Find where the given text appears and provide that cell's center as [X, Y] coordinate. 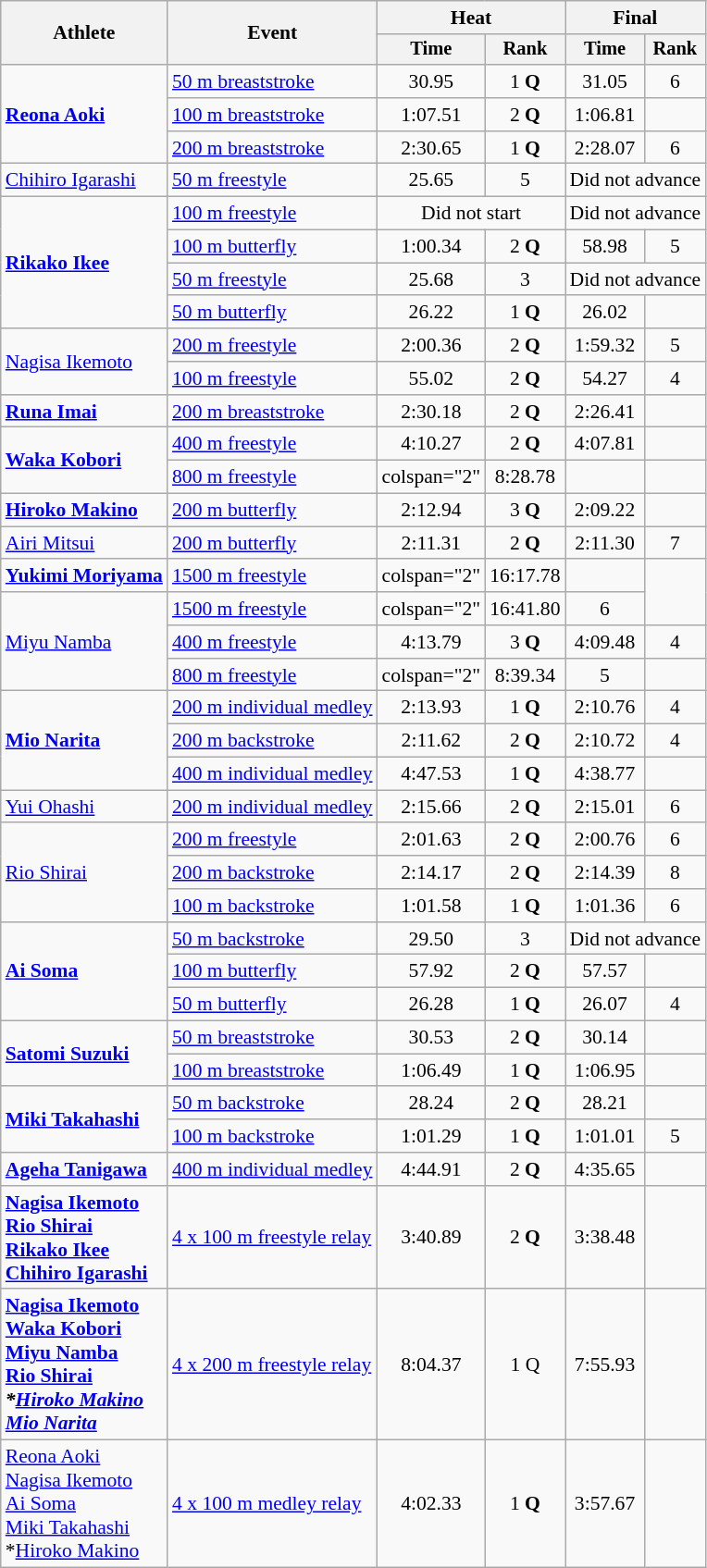
30.53 [431, 1038]
Nagisa IkemotoRio ShiraiRikako IkeeChihiro Igarashi [84, 1238]
4:13.79 [431, 642]
4:10.27 [431, 444]
2:30.18 [431, 412]
Mio Narita [84, 740]
Athlete [84, 33]
1:00.34 [431, 247]
2:11.62 [431, 741]
Nagisa Ikemoto [84, 361]
2:11.31 [431, 543]
4 x 100 m medley relay [272, 1504]
57.57 [605, 971]
2:10.72 [605, 741]
58.98 [605, 247]
2:09.22 [605, 511]
2:12.94 [431, 511]
2:15.01 [605, 807]
8:28.78 [525, 477]
7 [676, 543]
1:01.01 [605, 1136]
Ai Soma [84, 971]
1:07.51 [431, 115]
25.65 [431, 180]
Yukimi Moriyama [84, 576]
2:14.17 [431, 872]
4:09.48 [605, 642]
7:55.93 [605, 1365]
Rio Shirai [84, 873]
Runa Imai [84, 412]
16:41.80 [525, 609]
1:01.36 [605, 906]
2:00.36 [431, 345]
Chihiro Igarashi [84, 180]
Heat [472, 18]
31.05 [605, 81]
30.14 [605, 1038]
2:26.41 [605, 412]
4:44.91 [431, 1169]
8:39.34 [525, 675]
Miyu Namba [84, 642]
4 x 100 m freestyle relay [272, 1238]
4 x 200 m freestyle relay [272, 1365]
25.68 [431, 279]
Satomi Suzuki [84, 1055]
26.22 [431, 313]
Event [272, 33]
4:35.65 [605, 1169]
8:04.37 [431, 1365]
2:01.63 [431, 840]
16:17.78 [525, 576]
1:06.49 [431, 1070]
Reona Aoki [84, 115]
2:00.76 [605, 840]
Airi Mitsui [84, 543]
Miki Takahashi [84, 1119]
1:01.58 [431, 906]
26.07 [605, 1005]
30.95 [431, 81]
Ageha Tanigawa [84, 1169]
55.02 [431, 378]
Hiroko Makino [84, 511]
2:28.07 [605, 148]
28.24 [431, 1104]
29.50 [431, 939]
2:30.65 [431, 148]
57.92 [431, 971]
Final [636, 18]
2:11.30 [605, 543]
1:01.29 [431, 1136]
3:40.89 [431, 1238]
3:57.67 [605, 1504]
4:47.53 [431, 774]
26.28 [431, 1005]
4:02.33 [431, 1504]
Yui Ohashi [84, 807]
1:06.95 [605, 1070]
4:38.77 [605, 774]
2:14.39 [605, 872]
Waka Kobori [84, 461]
Rikako Ikee [84, 263]
Reona AokiNagisa IkemotoAi SomaMiki Takahashi*Hiroko Makino [84, 1504]
28.21 [605, 1104]
2:15.66 [431, 807]
54.27 [605, 378]
Did not start [472, 214]
8 [676, 872]
2:13.93 [431, 708]
Nagisa IkemotoWaka KoboriMiyu NambaRio Shirai*Hiroko MakinoMio Narita [84, 1365]
1:59.32 [605, 345]
1:06.81 [605, 115]
2:10.76 [605, 708]
3:38.48 [605, 1238]
26.02 [605, 313]
4:07.81 [605, 444]
